Output the [X, Y] coordinate of the center of the cell containing the given text.  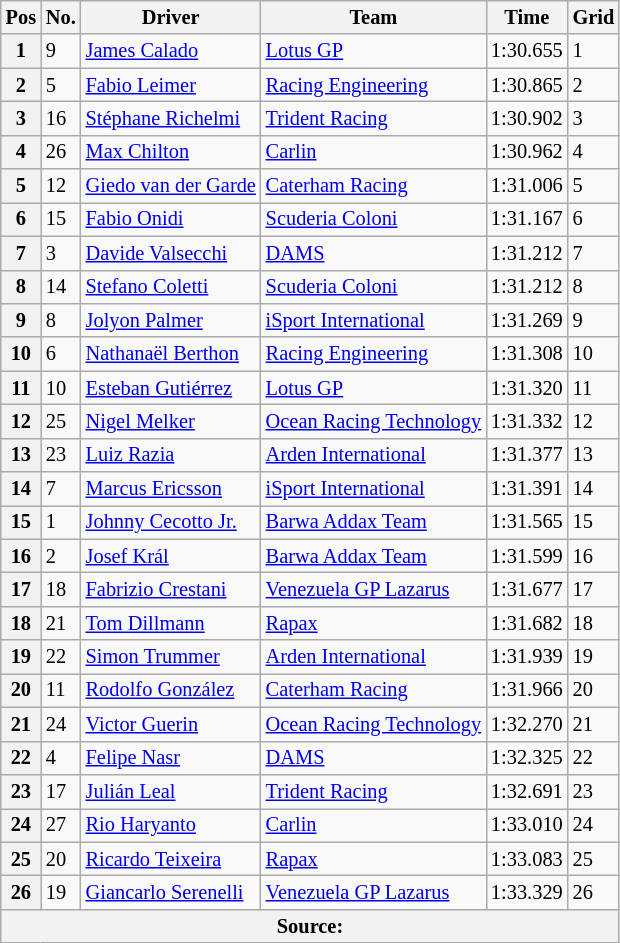
1:33.083 [527, 859]
1:30.962 [527, 152]
1:33.010 [527, 825]
1:32.270 [527, 724]
Pos [21, 17]
Tom Dillmann [171, 623]
1:32.325 [527, 758]
Team [374, 17]
1:33.329 [527, 892]
1:30.655 [527, 51]
1:31.677 [527, 589]
Fabrizio Crestani [171, 589]
Luiz Razia [171, 455]
Stefano Coletti [171, 287]
Simon Trummer [171, 657]
Nigel Melker [171, 421]
Davide Valsecchi [171, 253]
Fabio Leimer [171, 85]
Felipe Nasr [171, 758]
Rio Haryanto [171, 825]
1:30.902 [527, 118]
Max Chilton [171, 152]
Victor Guerin [171, 724]
1:31.332 [527, 421]
Esteban Gutiérrez [171, 388]
Nathanaël Berthon [171, 354]
1:31.308 [527, 354]
Jolyon Palmer [171, 320]
Giancarlo Serenelli [171, 892]
1:31.269 [527, 320]
1:31.167 [527, 219]
27 [61, 825]
Julián Leal [171, 791]
1:31.599 [527, 556]
1:31.966 [527, 690]
Time [527, 17]
Ricardo Teixeira [171, 859]
Marcus Ericsson [171, 489]
1:31.377 [527, 455]
Fabio Onidi [171, 219]
Driver [171, 17]
Stéphane Richelmi [171, 118]
1:30.865 [527, 85]
1:31.565 [527, 522]
Johnny Cecotto Jr. [171, 522]
1:31.320 [527, 388]
No. [61, 17]
1:31.391 [527, 489]
James Calado [171, 51]
Rodolfo González [171, 690]
Giedo van der Garde [171, 186]
1:31.939 [527, 657]
Source: [310, 926]
Josef Král [171, 556]
1:31.682 [527, 623]
Grid [594, 17]
1:31.006 [527, 186]
1:32.691 [527, 791]
